Capture the cell that displays the provided text and extract its [x, y] central coordinate. 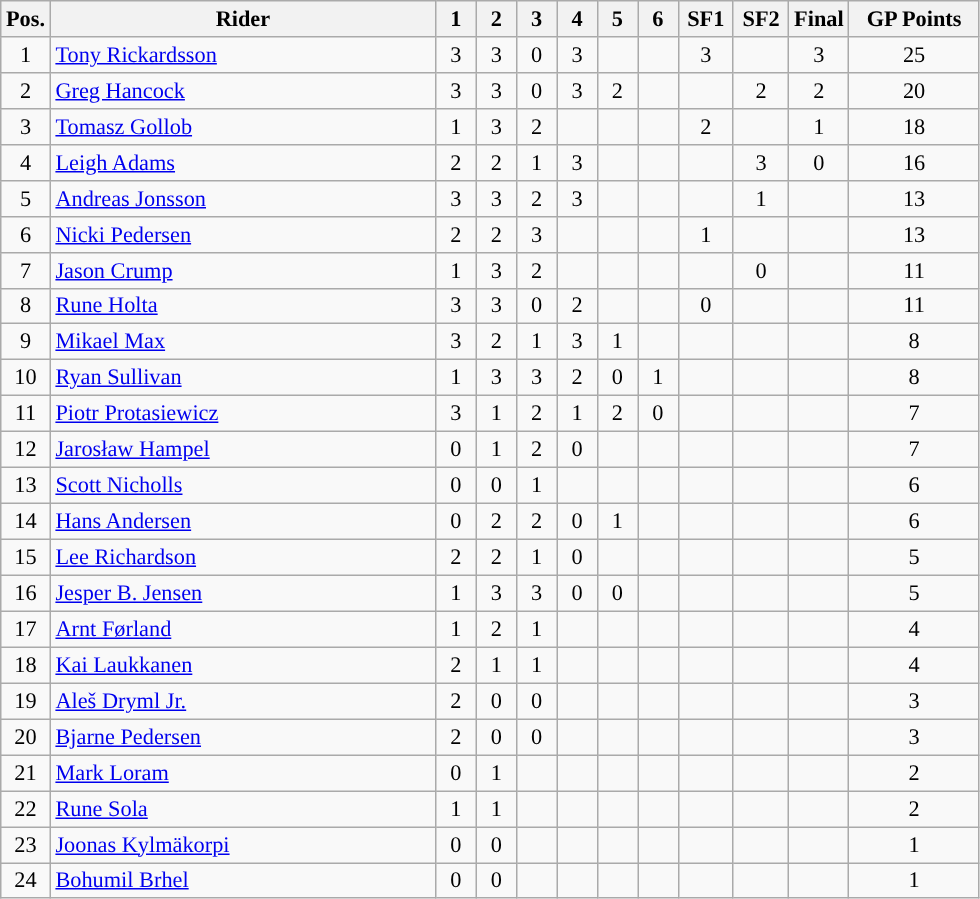
Bohumil Brhel [242, 880]
15 [26, 557]
Greg Hancock [242, 90]
Leigh Adams [242, 162]
23 [26, 844]
Kai Laukkanen [242, 665]
Jesper B. Jensen [242, 593]
25 [914, 55]
Nicki Pedersen [242, 234]
Final [819, 19]
Scott Nicholls [242, 485]
Rune Sola [242, 809]
Andreas Jonsson [242, 198]
Tomasz Gollob [242, 126]
Ryan Sullivan [242, 378]
10 [26, 378]
17 [26, 629]
Mark Loram [242, 773]
SF1 [706, 19]
Pos. [26, 19]
Joonas Kylmäkorpi [242, 844]
Piotr Protasiewicz [242, 414]
Arnt Førland [242, 629]
19 [26, 701]
21 [26, 773]
Rune Holta [242, 306]
GP Points [914, 19]
12 [26, 450]
Rider [242, 19]
24 [26, 880]
Jason Crump [242, 270]
SF2 [760, 19]
22 [26, 809]
Tony Rickardsson [242, 55]
Hans Andersen [242, 521]
Aleš Dryml Jr. [242, 701]
Bjarne Pedersen [242, 737]
Lee Richardson [242, 557]
14 [26, 521]
Jarosław Hampel [242, 450]
9 [26, 342]
Mikael Max [242, 342]
